Output the [x, y] coordinate of the center of the cell containing the given text.  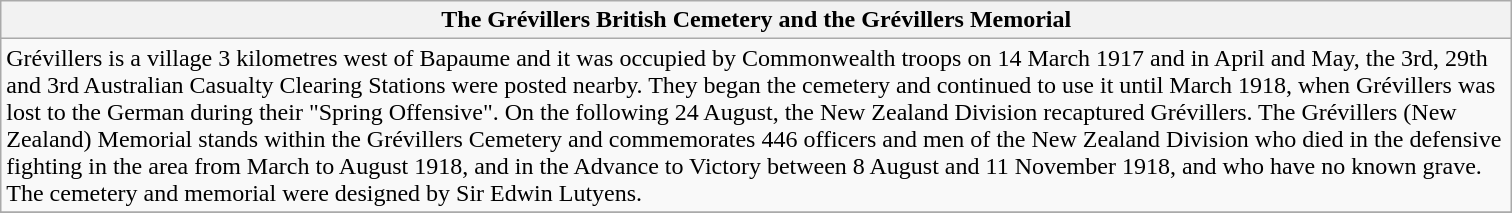
The Grévillers British Cemetery and the Grévillers Memorial [756, 20]
